Extract the (x, y) coordinate from the center of the cell holding the provided text.  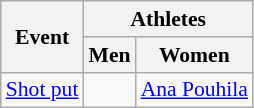
Shot put (42, 90)
Athletes (168, 19)
Ana Pouhila (194, 90)
Women (194, 55)
Men (109, 55)
Event (42, 36)
